Return [X, Y] of the center of cell containing provided text 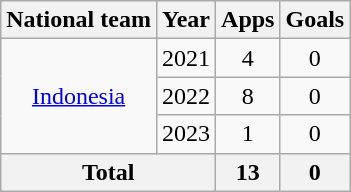
2022 [186, 96]
Goals [315, 20]
2023 [186, 134]
4 [248, 58]
Total [108, 172]
Year [186, 20]
Apps [248, 20]
8 [248, 96]
Indonesia [79, 96]
National team [79, 20]
2021 [186, 58]
1 [248, 134]
13 [248, 172]
